Return the (X, Y) coordinate for the center point of the cell that contains the specified text.  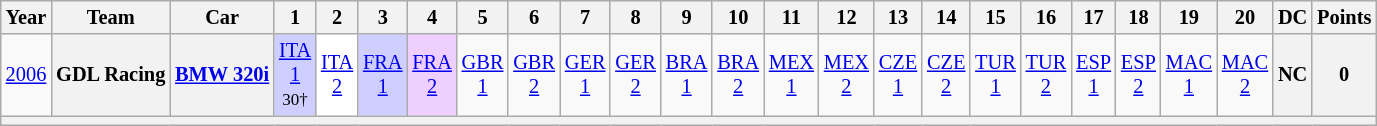
16 (1046, 17)
0 (1344, 75)
GER2 (635, 75)
BRA1 (687, 75)
5 (483, 17)
ESP2 (1138, 75)
FRA2 (432, 75)
CZE1 (898, 75)
15 (995, 17)
3 (382, 17)
GDL Racing (110, 75)
20 (1245, 17)
GBR2 (534, 75)
9 (687, 17)
BMW 320i (222, 75)
1 (295, 17)
10 (738, 17)
MAC1 (1189, 75)
8 (635, 17)
19 (1189, 17)
14 (946, 17)
13 (898, 17)
CZE2 (946, 75)
TUR2 (1046, 75)
FRA1 (382, 75)
MAC2 (1245, 75)
11 (792, 17)
18 (1138, 17)
ITA2 (337, 75)
Year (26, 17)
4 (432, 17)
GBR1 (483, 75)
MEX2 (846, 75)
7 (585, 17)
2 (337, 17)
MEX1 (792, 75)
GER1 (585, 75)
ESP1 (1094, 75)
6 (534, 17)
Car (222, 17)
2006 (26, 75)
ITA130† (295, 75)
Points (1344, 17)
Team (110, 17)
NC (1292, 75)
TUR1 (995, 75)
BRA2 (738, 75)
DC (1292, 17)
17 (1094, 17)
12 (846, 17)
